Identify which cell holds the provided text, then report its [x, y] central coordinate. 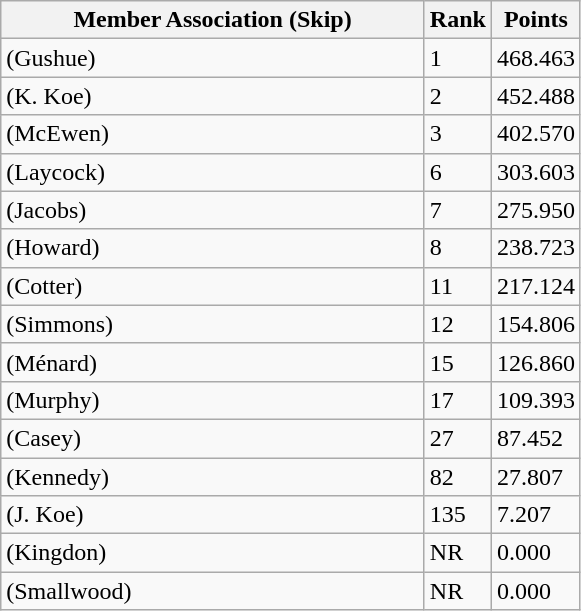
452.488 [536, 96]
2 [458, 96]
(Casey) [213, 438]
(Simmons) [213, 324]
Rank [458, 20]
12 [458, 324]
27 [458, 438]
(Murphy) [213, 400]
27.807 [536, 477]
15 [458, 362]
7 [458, 210]
1 [458, 58]
7.207 [536, 515]
154.806 [536, 324]
6 [458, 172]
8 [458, 248]
109.393 [536, 400]
(Smallwood) [213, 591]
(Cotter) [213, 286]
135 [458, 515]
3 [458, 134]
(Gushue) [213, 58]
(McEwen) [213, 134]
275.950 [536, 210]
(K. Koe) [213, 96]
17 [458, 400]
303.603 [536, 172]
87.452 [536, 438]
(J. Koe) [213, 515]
(Kingdon) [213, 553]
(Howard) [213, 248]
Member Association (Skip) [213, 20]
(Kennedy) [213, 477]
217.124 [536, 286]
(Jacobs) [213, 210]
82 [458, 477]
(Ménard) [213, 362]
(Laycock) [213, 172]
Points [536, 20]
468.463 [536, 58]
238.723 [536, 248]
11 [458, 286]
402.570 [536, 134]
126.860 [536, 362]
